From the cell containing the given text, extract its center point as [X, Y] coordinate. 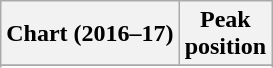
Peak position [225, 34]
Chart (2016–17) [90, 34]
